Search for the cell housing the specified text and yield its [X, Y] center coordinate. 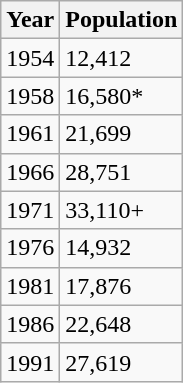
33,110+ [122, 210]
1966 [30, 172]
1961 [30, 134]
1971 [30, 210]
22,648 [122, 324]
1981 [30, 286]
1991 [30, 362]
14,932 [122, 248]
1976 [30, 248]
1958 [30, 96]
Population [122, 20]
12,412 [122, 58]
21,699 [122, 134]
27,619 [122, 362]
1986 [30, 324]
1954 [30, 58]
17,876 [122, 286]
16,580* [122, 96]
28,751 [122, 172]
Year [30, 20]
